Extract the [x, y] coordinate from the center of the cell holding the provided text.  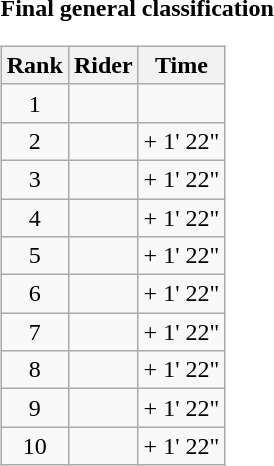
3 [34, 179]
10 [34, 446]
Rank [34, 65]
Time [182, 65]
9 [34, 408]
7 [34, 332]
4 [34, 217]
8 [34, 370]
2 [34, 141]
5 [34, 256]
1 [34, 103]
6 [34, 294]
Rider [103, 65]
